Find where the given text appears and provide that cell's center as [x, y] coordinate. 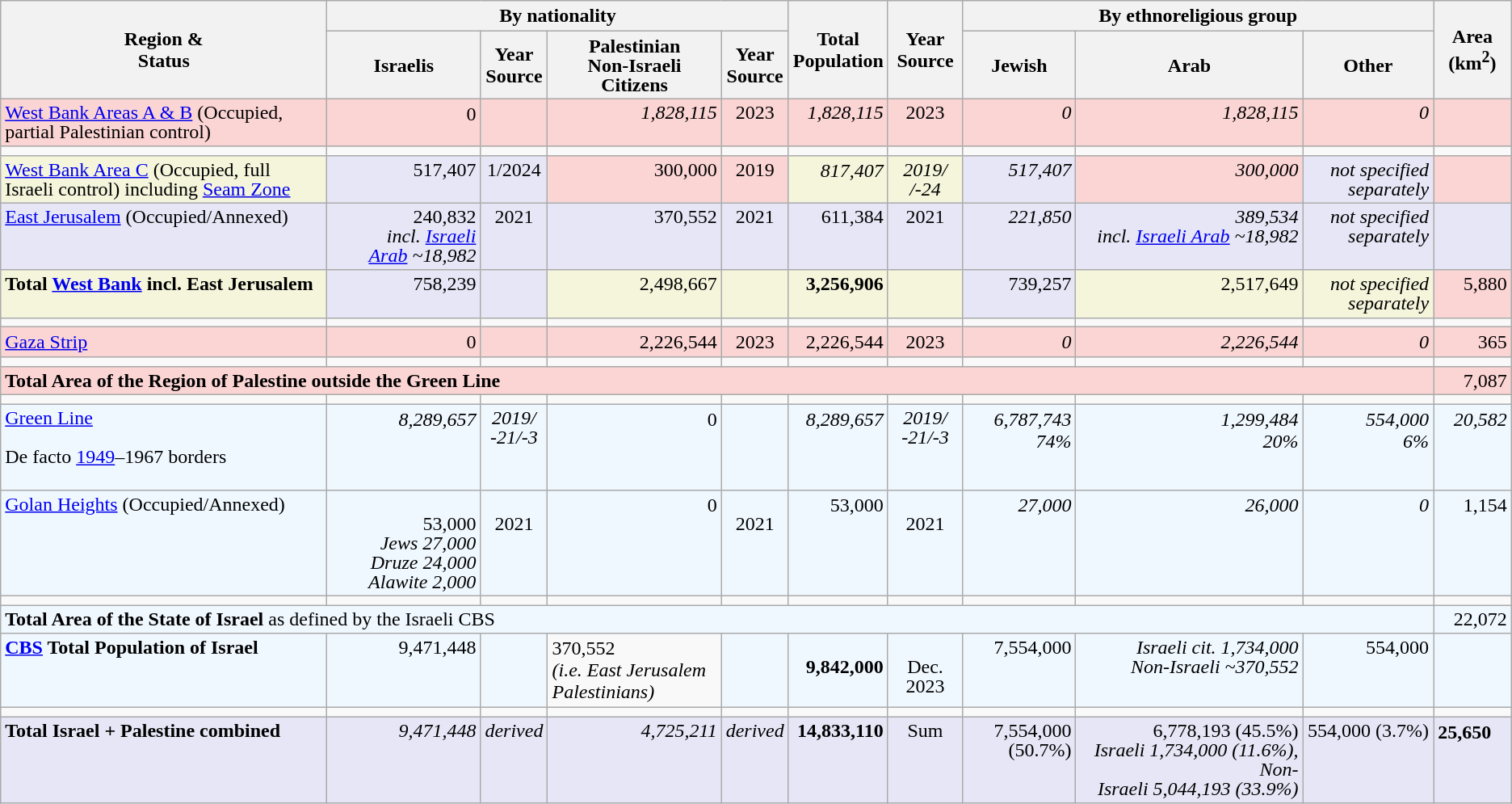
554,0006% [1368, 448]
758,239 [404, 294]
TotalPopulation [838, 50]
1/2024 [514, 179]
20,582 [1473, 448]
7,087 [1473, 380]
817,407 [838, 179]
240,832incl. Israeli Arab ~18,982 [404, 236]
3,256,906 [838, 294]
By ethnoreligious group [1199, 16]
CBS Total Population of Israel [164, 671]
PalestinianNon-IsraeliCitizens [635, 65]
5,880 [1473, 294]
1,299,48420% [1189, 448]
Golan Heights (Occupied/Annexed) [164, 543]
Dec. 2023 [925, 671]
Sum [925, 760]
26,000 [1189, 543]
West Bank Area C (Occupied, full Israeli control) including Seam Zone [164, 179]
2019 [754, 179]
25,650 [1473, 760]
Total Area of the Region of Palestine outside the Green Line [717, 380]
1,154 [1473, 543]
53,000 [838, 543]
Green LineDe facto 1949–1967 borders [164, 448]
2019//-24 [925, 179]
9,842,000 [838, 671]
Area (km2) [1473, 50]
22,072 [1473, 619]
611,384 [838, 236]
Total Israel + Palestine combined [164, 760]
370,552(i.e. East Jerusalem Palestinians) [635, 671]
Region &Status [164, 50]
739,257 [1019, 294]
53,000Jews 27,000Druze 24,000Alawite 2,000 [404, 543]
389,534incl. Israeli Arab ~18,982 [1189, 236]
2,517,649 [1189, 294]
Arab [1189, 65]
370,552 [635, 236]
Total West Bank incl. East Jerusalem [164, 294]
7,554,000 (50.7%) [1019, 760]
6,778,193 (45.5%)Israeli 1,734,000 (11.6%),Non-Israeli 5,044,193 (33.9%) [1189, 760]
West Bank Areas A & B (Occupied, partial Palestinian control) [164, 123]
Jewish [1019, 65]
554,000 (3.7%) [1368, 760]
14,833,110 [838, 760]
Gaza Strip [164, 342]
7,554,000 [1019, 671]
Total Area of the State of Israel as defined by the Israeli CBS [717, 619]
4,725,211 [635, 760]
554,000 [1368, 671]
221,850 [1019, 236]
2,498,667 [635, 294]
Israelis [404, 65]
6,787,74374% [1019, 448]
Israeli cit. 1,734,000Non-Israeli ~370,552 [1189, 671]
East Jerusalem (Occupied/Annexed) [164, 236]
Other [1368, 65]
27,000 [1019, 543]
By nationality [557, 16]
365 [1473, 342]
